Detect which cell encompasses the target text, then output its [x, y] center coordinate. 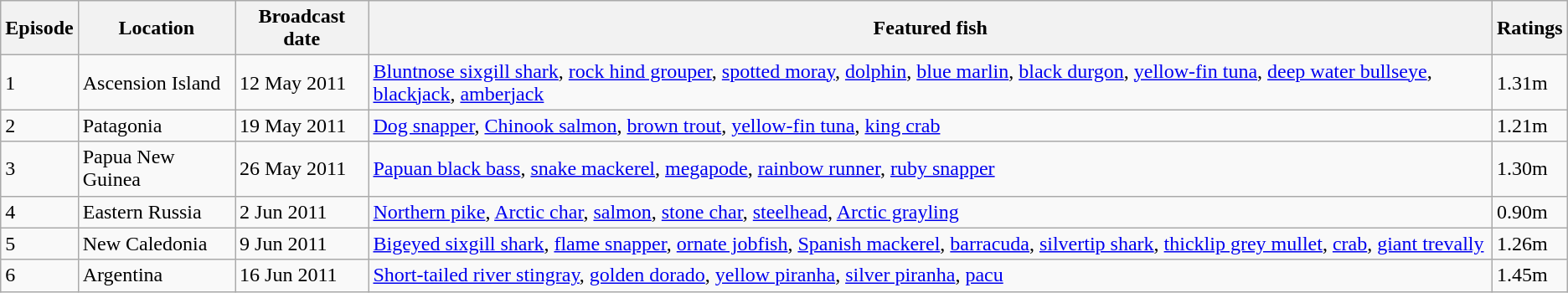
Northern pike, Arctic char, salmon, stone char, steelhead, Arctic grayling [931, 212]
Location [156, 28]
5 [39, 244]
Argentina [156, 275]
9 Jun 2011 [302, 244]
19 May 2011 [302, 126]
0.90m [1529, 212]
Bigeyed sixgill shark, flame snapper, ornate jobfish, Spanish mackerel, barracuda, silvertip shark, thicklip grey mullet, crab, giant trevally [931, 244]
1.26m [1529, 244]
1 [39, 82]
26 May 2011 [302, 169]
1.21m [1529, 126]
New Caledonia [156, 244]
3 [39, 169]
Featured fish [931, 28]
Short-tailed river stingray, golden dorado, yellow piranha, silver piranha, pacu [931, 275]
6 [39, 275]
1.45m [1529, 275]
Papuan black bass, snake mackerel, megapode, rainbow runner, ruby snapper [931, 169]
Patagonia [156, 126]
2 [39, 126]
12 May 2011 [302, 82]
Dog snapper, Chinook salmon, brown trout, yellow-fin tuna, king crab [931, 126]
Papua New Guinea [156, 169]
Broadcast date [302, 28]
Ratings [1529, 28]
2 Jun 2011 [302, 212]
1.30m [1529, 169]
16 Jun 2011 [302, 275]
Ascension Island [156, 82]
Episode [39, 28]
1.31m [1529, 82]
Eastern Russia [156, 212]
4 [39, 212]
